Detect which cell encompasses the target text, then output its (x, y) center coordinate. 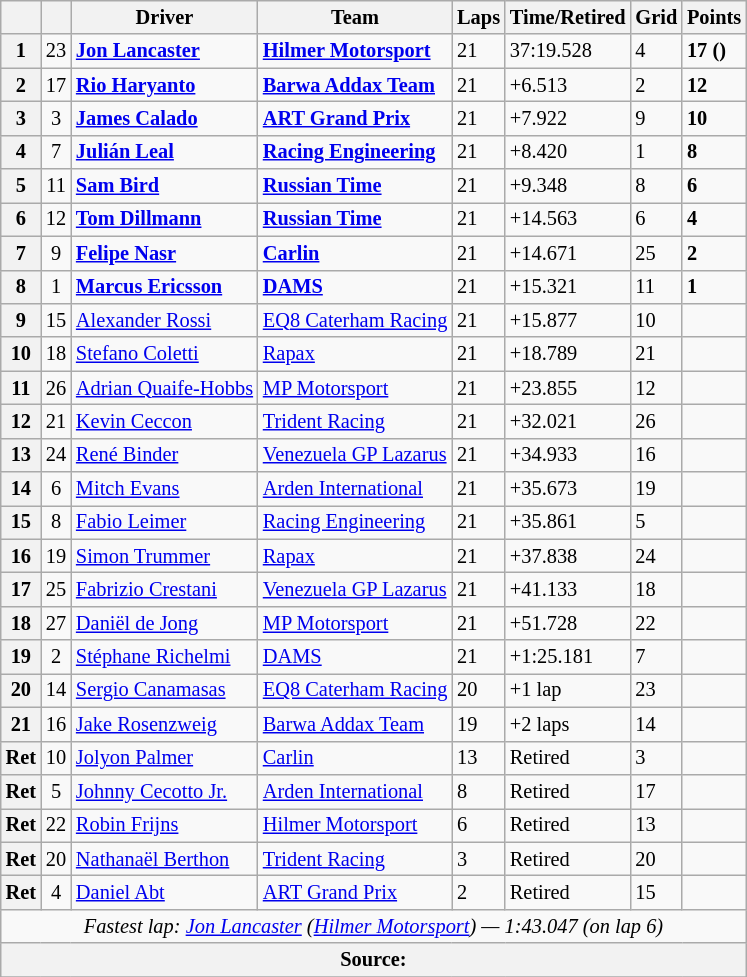
17 () (714, 51)
+15.321 (568, 287)
+15.877 (568, 320)
Source: (374, 960)
+14.563 (568, 219)
+51.728 (568, 623)
+1:25.181 (568, 657)
Daniel Abt (164, 892)
Kevin Ceccon (164, 421)
Alexander Rossi (164, 320)
Team (355, 17)
Felipe Nasr (164, 253)
Tom Dillmann (164, 219)
Rio Haryanto (164, 85)
+9.348 (568, 186)
Simon Trummer (164, 556)
+35.861 (568, 522)
René Binder (164, 455)
Time/Retired (568, 17)
Points (714, 17)
Sam Bird (164, 186)
Stefano Coletti (164, 354)
Adrian Quaife-Hobbs (164, 388)
Mitch Evans (164, 489)
+41.133 (568, 589)
+34.933 (568, 455)
Nathanaël Berthon (164, 859)
+1 lap (568, 690)
+7.922 (568, 118)
+2 laps (568, 724)
Fabrizio Crestani (164, 589)
27 (56, 623)
37:19.528 (568, 51)
Driver (164, 17)
+6.513 (568, 85)
Jolyon Palmer (164, 758)
Grid (656, 17)
James Calado (164, 118)
+8.420 (568, 152)
Johnny Cecotto Jr. (164, 791)
Julián Leal (164, 152)
Laps (478, 17)
+14.671 (568, 253)
+37.838 (568, 556)
Marcus Ericsson (164, 287)
Fabio Leimer (164, 522)
Daniël de Jong (164, 623)
+23.855 (568, 388)
+32.021 (568, 421)
Jake Rosenzweig (164, 724)
+35.673 (568, 489)
+18.789 (568, 354)
Robin Frijns (164, 825)
Jon Lancaster (164, 51)
Sergio Canamasas (164, 690)
Stéphane Richelmi (164, 657)
Fastest lap: Jon Lancaster (Hilmer Motorsport) — 1:43.047 (on lap 6) (374, 926)
